Detect which cell encompasses the target text, then output its (X, Y) center coordinate. 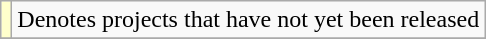
Denotes projects that have not yet been released (248, 20)
